Return [X, Y] of the center of cell containing provided text 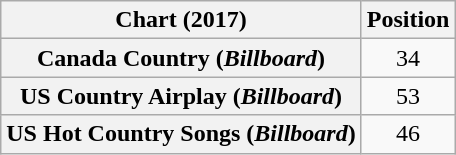
US Country Airplay (Billboard) [181, 96]
Position [408, 20]
34 [408, 58]
53 [408, 96]
46 [408, 134]
US Hot Country Songs (Billboard) [181, 134]
Chart (2017) [181, 20]
Canada Country (Billboard) [181, 58]
